Find where the given text appears and provide that cell's center as (X, Y) coordinate. 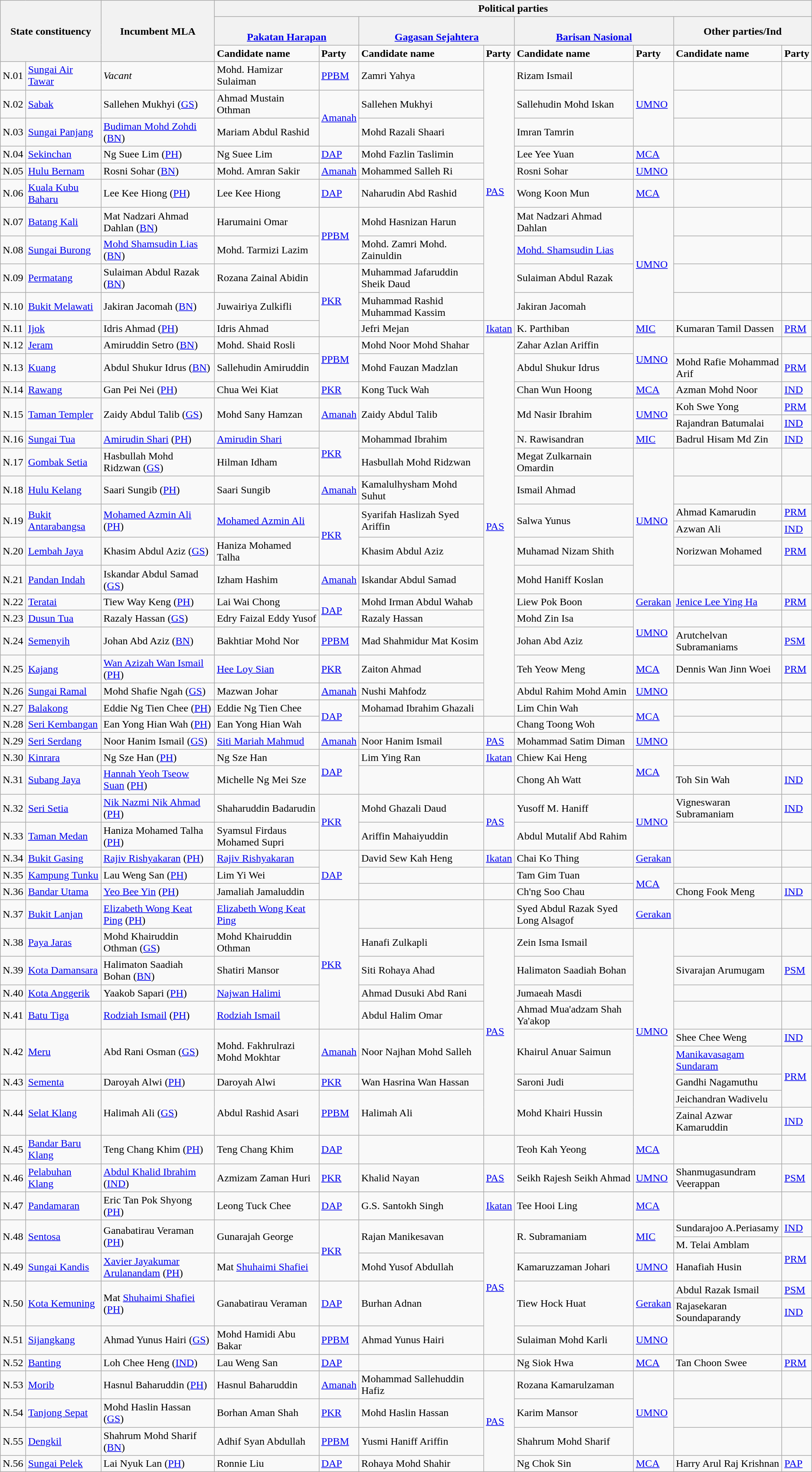
Mohd Khairuddin Othman (266, 942)
N.17 (13, 462)
N.19 (13, 521)
Dengkil (63, 1441)
Wan Azizah Wan Ismail (PH) (158, 669)
Khalid Nayan (422, 1177)
Bukit Gasing (63, 859)
Iskandar Abdul Samad (422, 580)
Abd Rani Osman (GS) (158, 1052)
PAP (797, 1464)
Sungai Burong (63, 250)
Sivarajan Arumugam (728, 970)
Ahmad Mustain Othman (266, 104)
Johan Abd Aziz (574, 640)
Mohd Hamidi Abu Bakar (266, 1340)
Tanjong Sepat (63, 1413)
N. Rawisandran (574, 439)
Burhan Adnan (422, 1303)
Lim Ying Ran (422, 757)
Iskandar Abdul Samad (GS) (158, 580)
Abdul Shukur Idrus (BN) (158, 368)
Gunarajah George (266, 1236)
Zahar Azlan Ariffin (574, 345)
Chong Ah Watt (574, 780)
Mat Shuhaimi Shafiei (266, 1267)
Daroyah Alwi (PH) (158, 1082)
Lembah Jaya (63, 551)
Mohd Noor Mohd Shahar (422, 345)
Political parties (513, 9)
Halimaton Saadiah Bohan (BN) (158, 970)
N.13 (13, 368)
Ng Chok Sin (574, 1464)
N.51 (13, 1340)
Ng Sze Han (266, 757)
Saari Sungib (PH) (158, 490)
Shahrum Mohd Sharif (574, 1441)
Bukit Lanjan (63, 914)
Chong Fook Meng (728, 892)
Seikh Rajesh Seikh Ahmad (574, 1177)
Kajang (63, 669)
Zaidy Abdul Talib (422, 415)
Bandar Baru Klang (63, 1150)
N.55 (13, 1441)
Ean Yong Hian Wah (266, 725)
Mat Shuhaimi Shafiei (PH) (158, 1303)
Jumaeah Masdi (574, 993)
Ismail Ahmad (574, 490)
Zaiton Ahmad (422, 669)
Selat Klang (63, 1113)
Taman Templer (63, 415)
Azman Mohd Noor (728, 390)
Bukit Antarabangsa (63, 521)
Nushi Mahfodz (422, 692)
Azmizam Zaman Huri (266, 1177)
Rajiv Rishyakaran (266, 859)
N.33 (13, 836)
Loh Chee Heng (IND) (158, 1363)
Abdul Rahim Mohd Amin (574, 692)
Pandamaran (63, 1206)
N.12 (13, 345)
Semenyih (63, 640)
N.47 (13, 1206)
Idris Ahmad (266, 329)
Leong Tuck Chee (266, 1206)
Mohd. Tarmizi Lazim (266, 250)
Batang Kali (63, 221)
Pandan Indah (63, 580)
Abdul Khalid Ibrahim (IND) (158, 1177)
Mohd Razali Shaari (422, 132)
Rosni Sohar (574, 171)
Gombak Setia (63, 462)
Budiman Mohd Zohdi (BN) (158, 132)
Sulaiman Abdul Razak (BN) (158, 278)
Bakhtiar Mohd Nor (266, 640)
Md Nasir Ibrahim (574, 415)
Harry Arul Raj Krishnan (728, 1464)
Nik Nazmi Nik Ahmad (PH) (158, 808)
Sungai Air Tawar (63, 75)
N.34 (13, 859)
Tiew Way Keng (PH) (158, 602)
Shee Chee Weng (728, 1038)
Syarifah Haslizah Syed Ariffin (422, 521)
Bukit Melawati (63, 306)
Teng Chang Khim (266, 1150)
Eddie Ng Tien Chee (266, 708)
Azwan Ali (728, 529)
Saari Sungib (266, 490)
Johan Abd Aziz (BN) (158, 640)
Ijok (63, 329)
Muhamad Nizam Shith (574, 551)
Balakong (63, 708)
Zamri Yahya (422, 75)
Ronnie Liu (266, 1464)
Mohd Haslin Hassan (422, 1413)
Hasnul Baharuddin (PH) (158, 1385)
Liew Pok Boon (574, 602)
Ganabatirau Veraman (PH) (158, 1236)
Haniza Mohamed Talha (266, 551)
Amirudin Shari (PH) (158, 439)
Noor Najhan Mohd Salleh (422, 1052)
Najwan Halimi (266, 993)
Izham Hashim (266, 580)
Gan Pei Nei (PH) (158, 390)
N.18 (13, 490)
Kota Anggerik (63, 993)
Tee Hooi Ling (574, 1206)
Mohd Haslin Hassan (GS) (158, 1413)
Rohaya Mohd Shahir (422, 1464)
Shahrum Mohd Sharif (BN) (158, 1441)
Mohamed Azmin Ali (266, 521)
Elizabeth Wong Keat Ping (266, 914)
Banting (63, 1363)
Borhan Aman Shah (266, 1413)
Rodziah Ismail (PH) (158, 1015)
Rozana Zainal Abidin (266, 278)
Ch'ng Soo Chau (574, 892)
Teh Yeow Meng (574, 669)
Seri Serdang (63, 741)
Mohd Ghazali Daud (422, 808)
N.15 (13, 415)
Sallehen Mukhyi (422, 104)
Incumbent MLA (158, 31)
Ariffin Mahaiyuddin (422, 836)
N.48 (13, 1236)
Lee Yee Yuan (574, 154)
Sungai Ramal (63, 692)
Lau Weng San (PH) (158, 875)
Koh Swe Yong (728, 407)
Abdul Halim Omar (422, 1015)
Kamalulhysham Mohd Suhut (422, 490)
Siti Rohaya Ahad (422, 970)
N.10 (13, 306)
Mohammad Satim Diman (574, 741)
Kuang (63, 368)
Sulaiman Abdul Razak (574, 278)
Eric Tan Pok Shyong (PH) (158, 1206)
N.52 (13, 1363)
N.53 (13, 1385)
G.S. Santokh Singh (422, 1206)
Sungai Kandis (63, 1267)
Hanafiah Husin (728, 1267)
Rawang (63, 390)
Sentosa (63, 1236)
Mohd. Fakhrulrazi Mohd Mokhtar (266, 1052)
N.39 (13, 970)
Ahmad Yunus Hairi (422, 1340)
Hee Loy Sian (266, 669)
Tan Choon Swee (728, 1363)
Ean Yong Hian Wah (PH) (158, 725)
Eddie Ng Tien Chee (PH) (158, 708)
Mat Nadzari Ahmad Dahlan (574, 221)
Syamsul Firdaus Mohamed Supri (266, 836)
N.27 (13, 708)
N.29 (13, 741)
Taman Medan (63, 836)
N.49 (13, 1267)
State constituency (51, 31)
Mariam Abdul Rashid (266, 132)
Mohd Hasnizan Harun (422, 221)
Meru (63, 1052)
Lee Kee Hiong (266, 193)
Mohamad Ibrahim Ghazali (422, 708)
Kong Tuck Wah (422, 390)
Mohd Yusof Abdullah (422, 1267)
Bandar Utama (63, 892)
Batu Tiga (63, 1015)
N.03 (13, 132)
Chua Wei Kiat (266, 390)
Mohd Fazlin Taslimin (422, 154)
N.06 (13, 193)
Rozana Kamarulzaman (574, 1385)
Dusun Tua (63, 618)
M. Telai Amblam (728, 1245)
Sungai Pelek (63, 1464)
N.04 (13, 154)
Mohd Fauzan Madzlan (422, 368)
Rajan Manikesavan (422, 1236)
Mohd Shamsudin Lias (BN) (158, 250)
Seri Kembangan (63, 725)
Karim Mansor (574, 1413)
Norizwan Mohamed (728, 551)
Hannah Yeoh Tseow Suan (PH) (158, 780)
Khasim Abdul Aziz (422, 551)
N.28 (13, 725)
Hanafi Zulkapli (422, 942)
Permatang (63, 278)
Abdul Mutalif Abd Rahim (574, 836)
N.42 (13, 1052)
Siti Mariah Mahmud (266, 741)
Lim Yi Wei (266, 875)
Teng Chang Khim (PH) (158, 1150)
Mohammed Salleh Ri (422, 171)
Yeo Bee Yin (PH) (158, 892)
Jefri Mejan (422, 329)
Rajandran Batumalai (728, 423)
Hilman Idham (266, 462)
N.43 (13, 1082)
Kamaruzzaman Johari (574, 1267)
Pakatan Harapan (286, 31)
Sijangkang (63, 1340)
Ng Suee Lim (266, 154)
Toh Sin Wah (728, 780)
Other parties/Ind (743, 31)
Chan Wun Hoong (574, 390)
Muhammad Jafaruddin Sheik Daud (422, 278)
Harumaini Omar (266, 221)
Hulu Kelang (63, 490)
Shatiri Mansor (266, 970)
Khairul Anuar Saimun (574, 1052)
Megat Zulkarnain Omardin (574, 462)
Adhif Syan Abdullah (266, 1441)
N.24 (13, 640)
Noor Hanim Ismail (422, 741)
Halimah Ali (422, 1113)
Imran Tamrin (574, 132)
Jenice Lee Ying Ha (728, 602)
Muhammad Rashid Muhammad Kassim (422, 306)
Sulaiman Mohd Karli (574, 1340)
Edry Faizal Eddy Yusof (266, 618)
Sungai Panjang (63, 132)
N.54 (13, 1413)
Michelle Ng Mei Sze (266, 780)
N.16 (13, 439)
N.11 (13, 329)
Ng Suee Lim (PH) (158, 154)
Salwa Yunus (574, 521)
Sabak (63, 104)
N.21 (13, 580)
David Sew Kah Heng (422, 859)
Shaharuddin Badarudin (266, 808)
K. Parthiban (574, 329)
Mohd. Amran Sakir (266, 171)
Abdul Rashid Asari (266, 1113)
Mohd. Shamsudin Lias (574, 250)
Sallehudin Mohd Iskan (574, 104)
Ahmad Kamarudin (728, 512)
Razaly Hassan (422, 618)
Barisan Nasional (594, 31)
Mohd Sany Hamzan (266, 415)
Hasbullah Mohd Ridzwan (422, 462)
Abdul Razak Ismail (728, 1289)
Mat Nadzari Ahmad Dahlan (BN) (158, 221)
Naharudin Abd Rashid (422, 193)
Yusoff M. Haniff (574, 808)
N.38 (13, 942)
Mohd Rafie Mohammad Arif (728, 368)
Mohd Khairi Hussin (574, 1113)
Jakiran Jacomah (BN) (158, 306)
N.32 (13, 808)
N.20 (13, 551)
N.09 (13, 278)
Juwairiya Zulkifli (266, 306)
Mohd Haniff Koslan (574, 580)
Rajasekaran Soundaparandy (728, 1312)
Lee Kee Hiong (PH) (158, 193)
Ahmad Dusuki Abd Rani (422, 993)
R. Subramaniam (574, 1236)
Hasnul Baharuddin (266, 1385)
N.45 (13, 1150)
Syed Abdul Razak Syed Long Alsagof (574, 914)
Chiew Kai Heng (574, 757)
Mohammad Sallehuddin Hafiz (422, 1385)
Khasim Abdul Aziz (GS) (158, 551)
Lai Nyuk Lan (PH) (158, 1464)
Wan Hasrina Wan Hassan (422, 1082)
Jakiran Jacomah (574, 306)
Dennis Wan Jinn Woei (728, 669)
Sallehen Mukhyi (GS) (158, 104)
Mazwan Johar (266, 692)
Mohammad Ibrahim (422, 439)
Arutchelvan Subramaniams (728, 640)
Ahmad Mua'adzam Shah Ya'akop (574, 1015)
Zaidy Abdul Talib (GS) (158, 415)
Ng Siok Hwa (574, 1363)
Mohd. Hamizar Sulaiman (266, 75)
Hasbullah Mohd Ridzwan (GS) (158, 462)
Mohd Zin Isa (574, 618)
Noor Hanim Ismail (GS) (158, 741)
Sementa (63, 1082)
Kampung Tunku (63, 875)
Subang Jaya (63, 780)
N.14 (13, 390)
Jeichandran Wadivelu (728, 1099)
Manikavasagam Sundaram (728, 1060)
N.31 (13, 780)
Saroni Judi (574, 1082)
Badrul Hisam Md Zin (728, 439)
N.36 (13, 892)
N.26 (13, 692)
Mohd. Shaid Rosli (266, 345)
Haniza Mohamed Talha (PH) (158, 836)
N.35 (13, 875)
Zainal Azwar Kamaruddin (728, 1121)
N.37 (13, 914)
Jeram (63, 345)
Amiruddin Setro (BN) (158, 345)
N.22 (13, 602)
Tiew Hock Huat (574, 1303)
Kota Kemuning (63, 1303)
Sekinchan (63, 154)
Amirudin Shari (266, 439)
N.02 (13, 104)
Elizabeth Wong Keat Ping (PH) (158, 914)
Kuala Kubu Baharu (63, 193)
Rizam Ismail (574, 75)
Shanmugasundram Veerappan (728, 1177)
Zein Isma Ismail (574, 942)
Sallehudin Amiruddin (266, 368)
Rodziah Ismail (266, 1015)
N.05 (13, 171)
N.50 (13, 1303)
Kumaran Tamil Dassen (728, 329)
Morib (63, 1385)
Idris Ahmad (PH) (158, 329)
Lau Weng San (266, 1363)
Lai Wai Chong (266, 602)
N.40 (13, 993)
Teoh Kah Yeong (574, 1150)
N.23 (13, 618)
N.01 (13, 75)
Gandhi Nagamuthu (728, 1082)
Vacant (158, 75)
Seri Setia (63, 808)
Mohd Shafie Ngah (GS) (158, 692)
Halimah Ali (GS) (158, 1113)
Mohamed Azmin Ali (PH) (158, 521)
Pelabuhan Klang (63, 1177)
Abdul Shukur Idrus (574, 368)
N.46 (13, 1177)
N.25 (13, 669)
N.08 (13, 250)
Razaly Hassan (GS) (158, 618)
Sungai Tua (63, 439)
Sundarajoo A.Periasamy (728, 1228)
N.56 (13, 1464)
Daroyah Alwi (266, 1082)
Gagasan Sejahtera (437, 31)
Chang Toong Woh (574, 725)
Halimaton Saadiah Bohan (574, 970)
Kota Damansara (63, 970)
Ng Sze Han (PH) (158, 757)
Ganabatirau Veraman (266, 1303)
Wong Koon Mun (574, 193)
Mohd. Zamri Mohd. Zainuldin (422, 250)
Yusmi Haniff Ariffin (422, 1441)
Kinrara (63, 757)
Mohd Khairuddin Othman (GS) (158, 942)
N.07 (13, 221)
Yaakob Sapari (PH) (158, 993)
Mohd Irman Abdul Wahab (422, 602)
N.41 (13, 1015)
Chai Ko Thing (574, 859)
N.30 (13, 757)
Paya Jaras (63, 942)
N.44 (13, 1113)
Xavier Jayakumar Arulanandam (PH) (158, 1267)
Lim Chin Wah (574, 708)
Jamaliah Jamaluddin (266, 892)
Rajiv Rishyakaran (PH) (158, 859)
Rosni Sohar (BN) (158, 171)
Mad Shahmidur Mat Kosim (422, 640)
Tam Gim Tuan (574, 875)
Teratai (63, 602)
Vigneswaran Subramaniam (728, 808)
Hulu Bernam (63, 171)
Ahmad Yunus Hairi (GS) (158, 1340)
